Capture the cell that displays the provided text and extract its [X, Y] central coordinate. 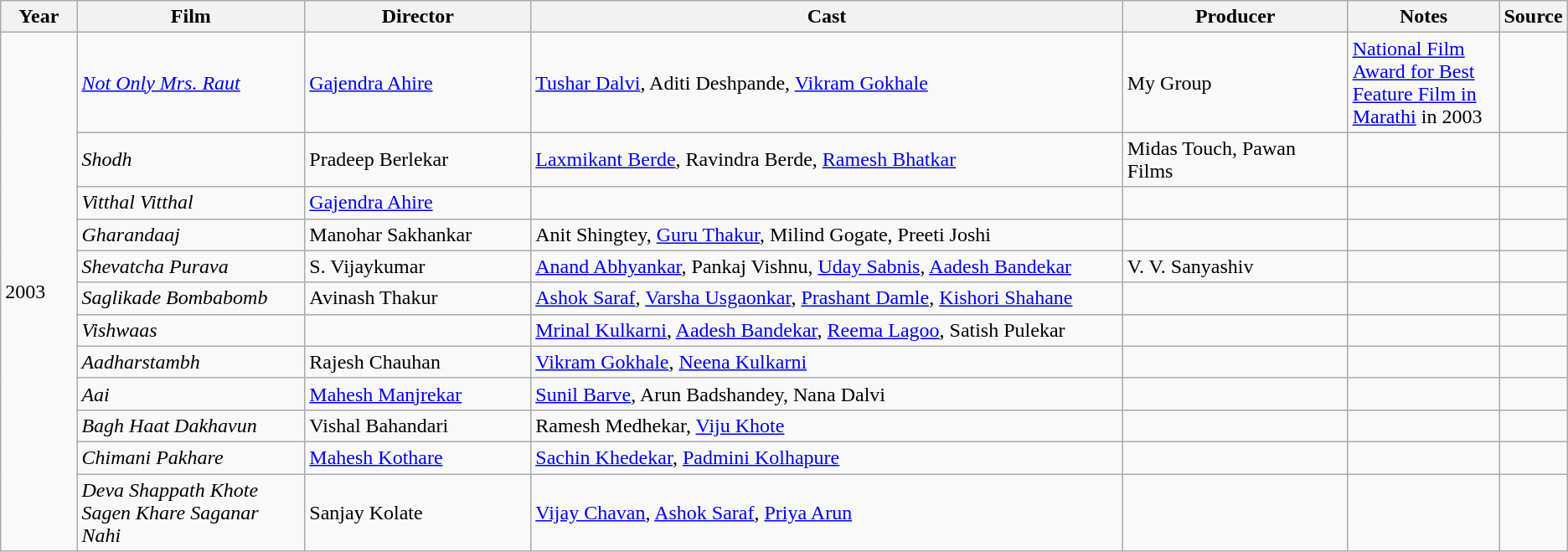
Aadharstambh [191, 362]
Midas Touch, Pawan Films [1235, 159]
Deva Shappath Khote Sagen Khare Saganar Nahi [191, 513]
Sachin Khedekar, Padmini Kolhapure [827, 457]
Vishal Bahandari [418, 426]
Ramesh Medhekar, Viju Khote [827, 426]
Bagh Haat Dakhavun [191, 426]
Shodh [191, 159]
Director [418, 17]
Mrinal Kulkarni, Aadesh Bandekar, Reema Lagoo, Satish Pulekar [827, 330]
Gharandaaj [191, 235]
Pradeep Berlekar [418, 159]
Aai [191, 394]
Sanjay Kolate [418, 513]
Mahesh Kothare [418, 457]
Ashok Saraf, Varsha Usgaonkar, Prashant Damle, Kishori Shahane [827, 298]
Tushar Dalvi, Aditi Deshpande, Vikram Gokhale [827, 82]
Vijay Chavan, Ashok Saraf, Priya Arun [827, 513]
Cast [827, 17]
Year [39, 17]
Manohar Sakhankar [418, 235]
Avinash Thakur [418, 298]
Vitthal Vitthal [191, 203]
Film [191, 17]
Notes [1424, 17]
Saglikade Bombabomb [191, 298]
Shevatcha Purava [191, 266]
Sunil Barve, Arun Badshandey, Nana Dalvi [827, 394]
V. V. Sanyashiv [1235, 266]
Rajesh Chauhan [418, 362]
Vishwaas [191, 330]
Not Only Mrs. Raut [191, 82]
Vikram Gokhale, Neena Kulkarni [827, 362]
Laxmikant Berde, Ravindra Berde, Ramesh Bhatkar [827, 159]
Anit Shingtey, Guru Thakur, Milind Gogate, Preeti Joshi [827, 235]
Producer [1235, 17]
S. Vijaykumar [418, 266]
2003 [39, 291]
Chimani Pakhare [191, 457]
My Group [1235, 82]
National Film Award for Best Feature Film in Marathi in 2003 [1424, 82]
Anand Abhyankar, Pankaj Vishnu, Uday Sabnis, Aadesh Bandekar [827, 266]
Source [1533, 17]
Mahesh Manjrekar [418, 394]
